Return [x, y] of the center of cell containing provided text 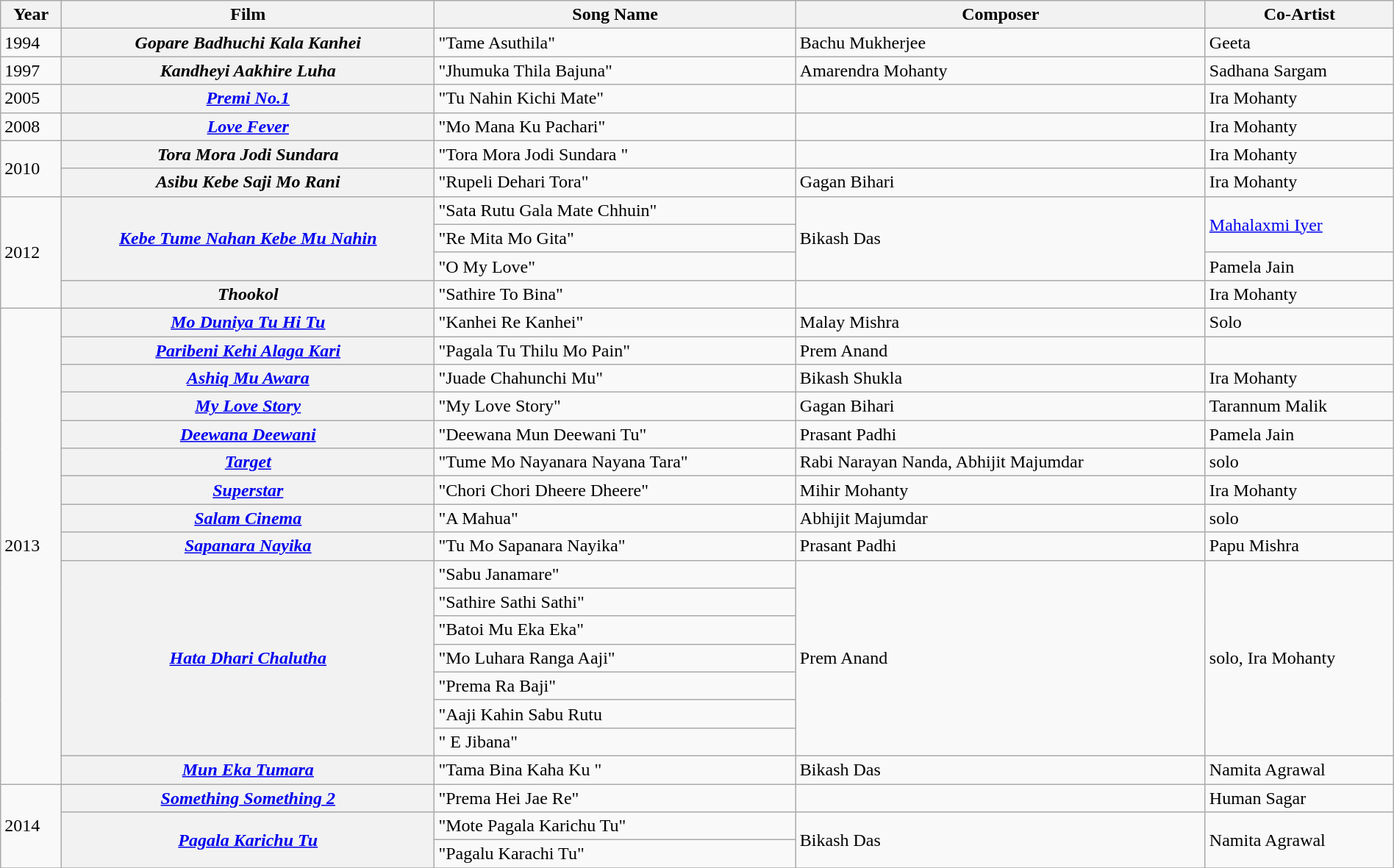
"O My Love" [615, 266]
"Tame Asuthila" [615, 43]
Thookol [249, 294]
"Mote Pagala Karichu Tu" [615, 826]
Asibu Kebe Saji Mo Rani [249, 182]
"Sathire To Bina" [615, 294]
2012 [31, 252]
Year [31, 15]
Composer [1000, 15]
Salam Cinema [249, 518]
My Love Story [249, 406]
Papu Mishra [1299, 546]
Superstar [249, 490]
Ashiq Mu Awara [249, 379]
Gopare Badhuchi Kala Kanhei [249, 43]
Geeta [1299, 43]
Solo [1299, 322]
Tora Mora Jodi Sundara [249, 154]
"Pagala Tu Thilu Mo Pain" [615, 351]
Mun Eka Tumara [249, 770]
"Juade Chahunchi Mu" [615, 379]
2010 [31, 168]
"Mo Luhara Ranga Aaji" [615, 658]
2014 [31, 825]
Kandheyi Aakhire Luha [249, 71]
"Sata Rutu Gala Mate Chhuin" [615, 210]
Hata Dhari Chalutha [249, 658]
"A Mahua" [615, 518]
"Mo Mana Ku Pachari" [615, 126]
2013 [31, 545]
Malay Mishra [1000, 322]
Premi No.1 [249, 98]
2008 [31, 126]
Tarannum Malik [1299, 406]
"Deewana Mun Deewani Tu" [615, 434]
"My Love Story" [615, 406]
Something Something 2 [249, 797]
"Sabu Janamare" [615, 574]
Bachu Mukherjee [1000, 43]
Sadhana Sargam [1299, 71]
"Aaji Kahin Sabu Rutu [615, 714]
"Pagalu Karachi Tu" [615, 854]
"Tume Mo Nayanara Nayana Tara" [615, 462]
Film [249, 15]
Mihir Mohanty [1000, 490]
Sapanara Nayika [249, 546]
Pagala Karichu Tu [249, 840]
"Tu Mo Sapanara Nayika" [615, 546]
1997 [31, 71]
"Sathire Sathi Sathi" [615, 602]
"Re Mita Mo Gita" [615, 238]
Bikash Shukla [1000, 379]
" E Jibana" [615, 742]
2005 [31, 98]
Human Sagar [1299, 797]
solo, Ira Mohanty [1299, 658]
Abhijit Majumdar [1000, 518]
"Chori Chori Dheere Dheere" [615, 490]
Love Fever [249, 126]
"Prema Hei Jae Re" [615, 797]
Target [249, 462]
Paribeni Kehi Alaga Kari [249, 351]
Kebe Tume Nahan Kebe Mu Nahin [249, 238]
"Tu Nahin Kichi Mate" [615, 98]
Deewana Deewani [249, 434]
1994 [31, 43]
"Rupeli Dehari Tora" [615, 182]
Rabi Narayan Nanda, Abhijit Majumdar [1000, 462]
Mo Duniya Tu Hi Tu [249, 322]
"Tora Mora Jodi Sundara " [615, 154]
"Jhumuka Thila Bajuna" [615, 71]
Co-Artist [1299, 15]
"Tama Bina Kaha Ku " [615, 770]
Song Name [615, 15]
"Kanhei Re Kanhei" [615, 322]
"Prema Ra Baji" [615, 686]
"Batoi Mu Eka Eka" [615, 630]
Amarendra Mohanty [1000, 71]
Mahalaxmi Iyer [1299, 224]
